Extract the (x, y) coordinate from the center of the cell holding the provided text.  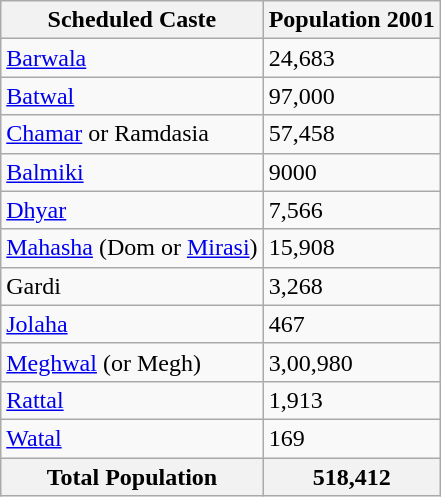
24,683 (352, 58)
Scheduled Caste (132, 20)
Chamar or Ramdasia (132, 134)
Gardi (132, 286)
Population 2001 (352, 20)
Batwal (132, 96)
9000 (352, 172)
97,000 (352, 96)
3,268 (352, 286)
57,458 (352, 134)
169 (352, 438)
3,00,980 (352, 362)
1,913 (352, 400)
518,412 (352, 477)
Rattal (132, 400)
Barwala (132, 58)
Dhyar (132, 210)
Watal (132, 438)
Mahasha (Dom or Mirasi) (132, 248)
Jolaha (132, 324)
Balmiki (132, 172)
7,566 (352, 210)
467 (352, 324)
15,908 (352, 248)
Total Population (132, 477)
Meghwal (or Megh) (132, 362)
